From the cell containing the given text, extract its center point as [x, y] coordinate. 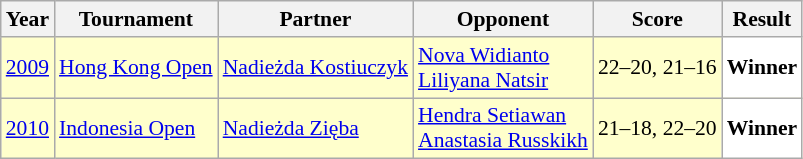
Nadieżda Kostiuczyk [316, 68]
Nadieżda Zięba [316, 128]
Score [658, 19]
2010 [28, 128]
Nova Widianto Liliyana Natsir [503, 68]
Hendra Setiawan Anastasia Russkikh [503, 128]
21–18, 22–20 [658, 128]
Opponent [503, 19]
Partner [316, 19]
Tournament [136, 19]
2009 [28, 68]
Hong Kong Open [136, 68]
Result [762, 19]
Indonesia Open [136, 128]
Year [28, 19]
22–20, 21–16 [658, 68]
